Capture the cell that displays the provided text and extract its [X, Y] central coordinate. 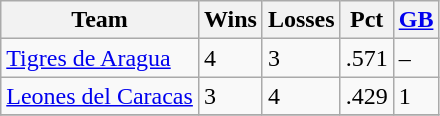
Pct [366, 20]
Team [100, 20]
– [416, 58]
1 [416, 96]
.429 [366, 96]
Wins [230, 20]
.571 [366, 58]
Tigres de Aragua [100, 58]
GB [416, 20]
Leones del Caracas [100, 96]
Losses [301, 20]
